Detect which cell encompasses the target text, then output its (X, Y) center coordinate. 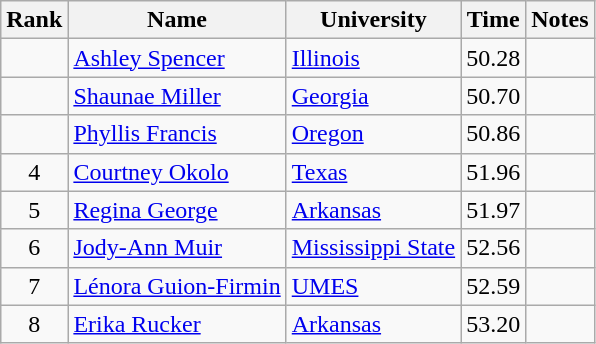
52.56 (494, 248)
Time (494, 20)
Phyllis Francis (177, 134)
Courtney Okolo (177, 172)
51.97 (494, 210)
8 (34, 324)
Name (177, 20)
Shaunae Miller (177, 96)
50.28 (494, 58)
Illinois (373, 58)
5 (34, 210)
UMES (373, 286)
Oregon (373, 134)
6 (34, 248)
Mississippi State (373, 248)
Notes (560, 20)
52.59 (494, 286)
Jody-Ann Muir (177, 248)
Rank (34, 20)
50.70 (494, 96)
53.20 (494, 324)
51.96 (494, 172)
Regina George (177, 210)
Ashley Spencer (177, 58)
Erika Rucker (177, 324)
Texas (373, 172)
Lénora Guion-Firmin (177, 286)
7 (34, 286)
University (373, 20)
Georgia (373, 96)
4 (34, 172)
50.86 (494, 134)
